Output the (x, y) coordinate of the center of the cell containing the given text.  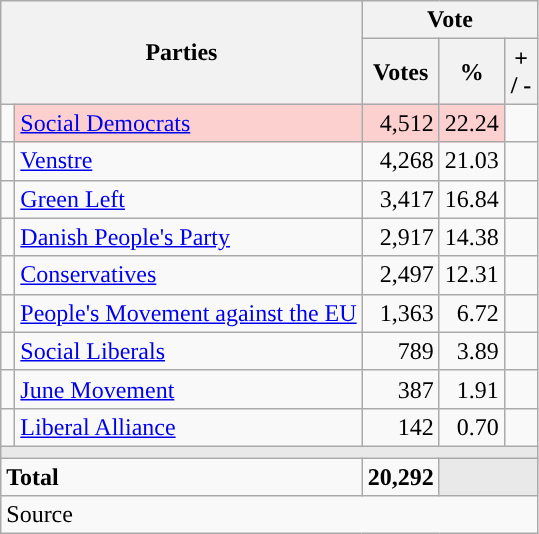
0.70 (472, 427)
Danish People's Party (188, 237)
789 (400, 351)
Conservatives (188, 275)
Vote (450, 20)
% (472, 72)
+ / - (521, 72)
Source (270, 515)
22.24 (472, 123)
Social Liberals (188, 351)
4,268 (400, 161)
4,512 (400, 123)
3,417 (400, 199)
Social Democrats (188, 123)
2,497 (400, 275)
142 (400, 427)
Venstre (188, 161)
Liberal Alliance (188, 427)
12.31 (472, 275)
387 (400, 389)
6.72 (472, 313)
21.03 (472, 161)
Total (182, 477)
People's Movement against the EU (188, 313)
20,292 (400, 477)
16.84 (472, 199)
June Movement (188, 389)
Parties (182, 52)
14.38 (472, 237)
3.89 (472, 351)
1,363 (400, 313)
Green Left (188, 199)
1.91 (472, 389)
Votes (400, 72)
2,917 (400, 237)
